Detect which cell encompasses the target text, then output its (X, Y) center coordinate. 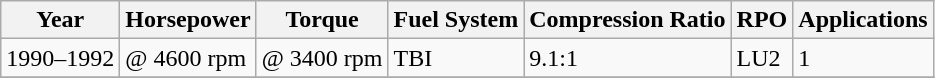
Year (60, 20)
LU2 (762, 58)
1 (863, 58)
Torque (322, 20)
TBI (456, 58)
Fuel System (456, 20)
@ 3400 rpm (322, 58)
Compression Ratio (628, 20)
RPO (762, 20)
Applications (863, 20)
Horsepower (188, 20)
@ 4600 rpm (188, 58)
1990–1992 (60, 58)
9.1:1 (628, 58)
